Pinpoint the cell where the given text exists, returning its [x, y] midpoint coordinate. 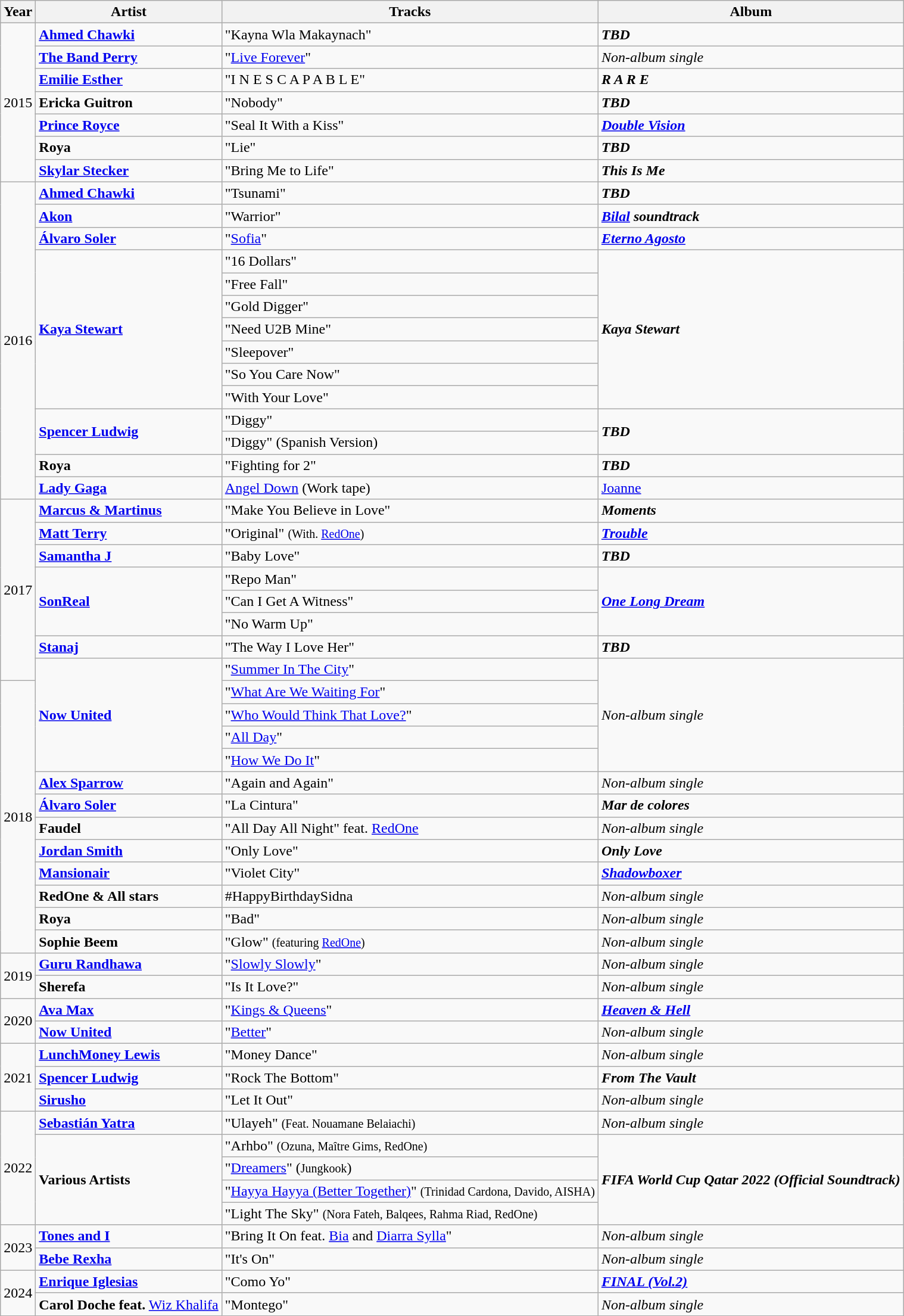
Sebastián Yatra [129, 1123]
2021 [18, 1078]
Skylar Stecker [129, 170]
"Can I Get A Witness" [410, 601]
Bebe Rexha [129, 1259]
Tones and I [129, 1236]
The Band Perry [129, 57]
Enrique Iglesias [129, 1281]
"Nobody" [410, 102]
"Summer In The City" [410, 670]
Faudel [129, 828]
From The Vault [750, 1078]
Stanaj [129, 646]
"I N E S C A P A B L E" [410, 80]
"Hayya Hayya (Better Together)" (Trinidad Cardona, Davido, AISHA) [410, 1191]
"Let It Out" [410, 1100]
Joanne [750, 488]
"All Day" [410, 738]
Guru Randhawa [129, 964]
Alex Sparrow [129, 783]
"Sleepover" [410, 352]
2017 [18, 590]
Bilal soundtrack [750, 216]
"Baby Love" [410, 556]
"Kayna Wla Makaynach" [410, 35]
Marcus & Martinus [129, 511]
Moments [750, 511]
2016 [18, 341]
"Make You Believe in Love" [410, 511]
"Diggy" (Spanish Version) [410, 443]
"What Are We Waiting For" [410, 692]
Year [18, 12]
"Seal It With a Kiss" [410, 125]
"Lie" [410, 148]
"Repo Man" [410, 578]
"Glow" (featuring RedOne) [410, 941]
"Montego" [410, 1304]
"Money Dance" [410, 1055]
"Warrior" [410, 216]
Emilie Esther [129, 80]
2023 [18, 1247]
"Free Fall" [410, 284]
Ericka Guitron [129, 102]
FIFA World Cup Qatar 2022 (Official Soundtrack) [750, 1180]
"Only Love" [410, 851]
"Need U2B Mine" [410, 329]
"The Way I Love Her" [410, 646]
"Who Would Think That Love?" [410, 715]
SonReal [129, 601]
Only Love [750, 851]
2019 [18, 975]
Eterno Agosto [750, 238]
"So You Care Now" [410, 375]
"With Your Love" [410, 397]
"Is It Love?" [410, 987]
LunchMoney Lewis [129, 1055]
Jordan Smith [129, 851]
"La Cintura" [410, 805]
Akon [129, 216]
"Kings & Queens" [410, 1010]
Mar de colores [750, 805]
"Again and Again" [410, 783]
2024 [18, 1293]
Sherefa [129, 987]
Double Vision [750, 125]
"All Day All Night" feat. RedOne [410, 828]
"Ulayeh" (Feat. Nouamane Belaiachi) [410, 1123]
This Is Me [750, 170]
Album [750, 12]
"Bring Me to Life" [410, 170]
2018 [18, 817]
Samantha J [129, 556]
R A R E [750, 80]
"Sofia" [410, 238]
2022 [18, 1168]
"Rock The Bottom" [410, 1078]
Trouble [750, 533]
Carol Doche feat. Wiz Khalifa [129, 1304]
"Bring It On feat. Bia and Diarra Sylla" [410, 1236]
FINAL (Vol.2) [750, 1281]
RedOne & All stars [129, 896]
"No Warm Up" [410, 624]
Shadowboxer [750, 873]
"Tsunami" [410, 193]
"Como Yo" [410, 1281]
Prince Royce [129, 125]
"Better" [410, 1032]
Tracks [410, 12]
"Light The Sky" (Nora Fateh, Balqees, Rahma Riad, RedOne) [410, 1214]
"Dreamers" (Jungkook) [410, 1168]
"Slowly Slowly" [410, 964]
"Gold Digger" [410, 307]
Mansionair [129, 873]
2015 [18, 102]
"16 Dollars" [410, 261]
Angel Down (Work tape) [410, 488]
One Long Dream [750, 601]
"Violet City" [410, 873]
Artist [129, 12]
"Original" (With. RedOne) [410, 533]
Lady Gaga [129, 488]
Matt Terry [129, 533]
"Fighting for 2" [410, 465]
Ava Max [129, 1010]
#HappyBirthdaySidna [410, 896]
"Live Forever" [410, 57]
"How We Do It" [410, 760]
Sophie Beem [129, 941]
"Bad" [410, 919]
Various Artists [129, 1180]
Sirusho [129, 1100]
"Diggy" [410, 420]
"Arhbo" (Ozuna, Maître Gims, RedOne) [410, 1146]
Heaven & Hell [750, 1010]
"It's On" [410, 1259]
2020 [18, 1021]
